Identify which cell holds the provided text, then report its (X, Y) central coordinate. 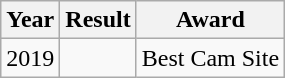
2019 (30, 58)
Year (30, 20)
Award (210, 20)
Best Cam Site (210, 58)
Result (98, 20)
